Determine the (x, y) coordinate at the center of the cell enclosing the given text.  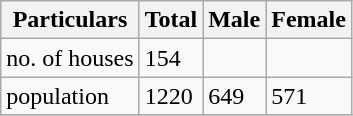
154 (171, 58)
Female (309, 20)
1220 (171, 96)
population (70, 96)
Male (234, 20)
no. of houses (70, 58)
649 (234, 96)
571 (309, 96)
Particulars (70, 20)
Total (171, 20)
